From the cell containing the given text, extract its center point as (x, y) coordinate. 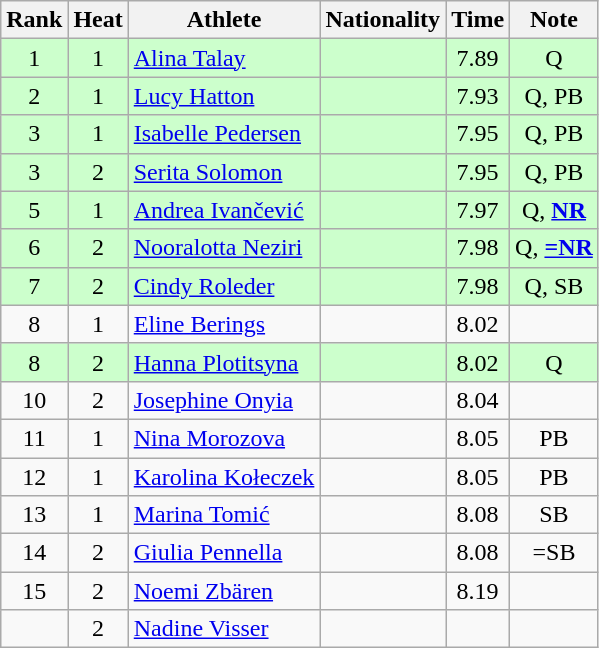
Isabelle Pedersen (224, 134)
Nooralotta Neziri (224, 248)
=SB (554, 553)
Hanna Plotitsyna (224, 362)
Andrea Ivančević (224, 210)
7.89 (478, 58)
Nadine Visser (224, 629)
Noemi Zbären (224, 591)
Josephine Onyia (224, 400)
15 (34, 591)
Q, SB (554, 286)
Cindy Roleder (224, 286)
12 (34, 477)
6 (34, 248)
5 (34, 210)
Eline Berings (224, 324)
Note (554, 20)
Q, =NR (554, 248)
8.19 (478, 591)
Heat (98, 20)
Athlete (224, 20)
Giulia Pennella (224, 553)
Nina Morozova (224, 438)
Nationality (383, 20)
7.93 (478, 96)
11 (34, 438)
14 (34, 553)
SB (554, 515)
8.04 (478, 400)
Q, NR (554, 210)
Karolina Kołeczek (224, 477)
Rank (34, 20)
Serita Solomon (224, 172)
Marina Tomić (224, 515)
Lucy Hatton (224, 96)
13 (34, 515)
7 (34, 286)
Time (478, 20)
10 (34, 400)
Alina Talay (224, 58)
7.97 (478, 210)
